Return [x, y] of the center of cell containing provided text 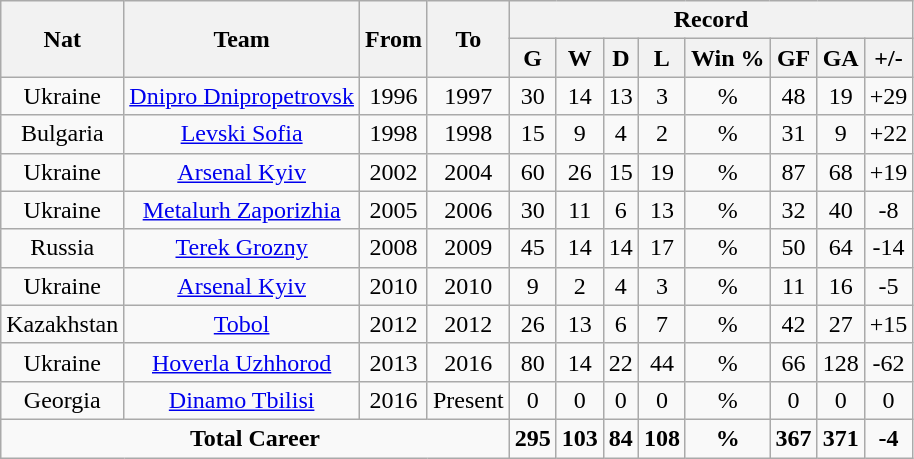
27 [840, 324]
367 [794, 438]
+15 [888, 324]
50 [794, 248]
G [532, 58]
To [468, 39]
17 [662, 248]
2004 [468, 172]
371 [840, 438]
44 [662, 362]
2005 [393, 210]
L [662, 58]
Team [242, 39]
+/- [888, 58]
2009 [468, 248]
Dinamo Tbilisi [242, 400]
31 [794, 134]
Terek Grozny [242, 248]
Dnipro Dnipropetrovsk [242, 96]
48 [794, 96]
64 [840, 248]
2002 [393, 172]
From [393, 39]
32 [794, 210]
128 [840, 362]
16 [840, 286]
108 [662, 438]
GA [840, 58]
D [620, 58]
40 [840, 210]
1997 [468, 96]
Win % [728, 58]
+22 [888, 134]
Record [711, 20]
Bulgaria [62, 134]
2006 [468, 210]
Georgia [62, 400]
+19 [888, 172]
Metalurh Zaporizhia [242, 210]
103 [580, 438]
Levski Sofia [242, 134]
-14 [888, 248]
Kazakhstan [62, 324]
Tobol [242, 324]
2008 [393, 248]
1996 [393, 96]
Total Career [255, 438]
W [580, 58]
80 [532, 362]
22 [620, 362]
Russia [62, 248]
-5 [888, 286]
+29 [888, 96]
-8 [888, 210]
-62 [888, 362]
87 [794, 172]
Present [468, 400]
Hoverla Uzhhorod [242, 362]
45 [532, 248]
2013 [393, 362]
7 [662, 324]
295 [532, 438]
GF [794, 58]
60 [532, 172]
-4 [888, 438]
Nat [62, 39]
66 [794, 362]
84 [620, 438]
42 [794, 324]
68 [840, 172]
